Detect which cell encompasses the target text, then output its (X, Y) center coordinate. 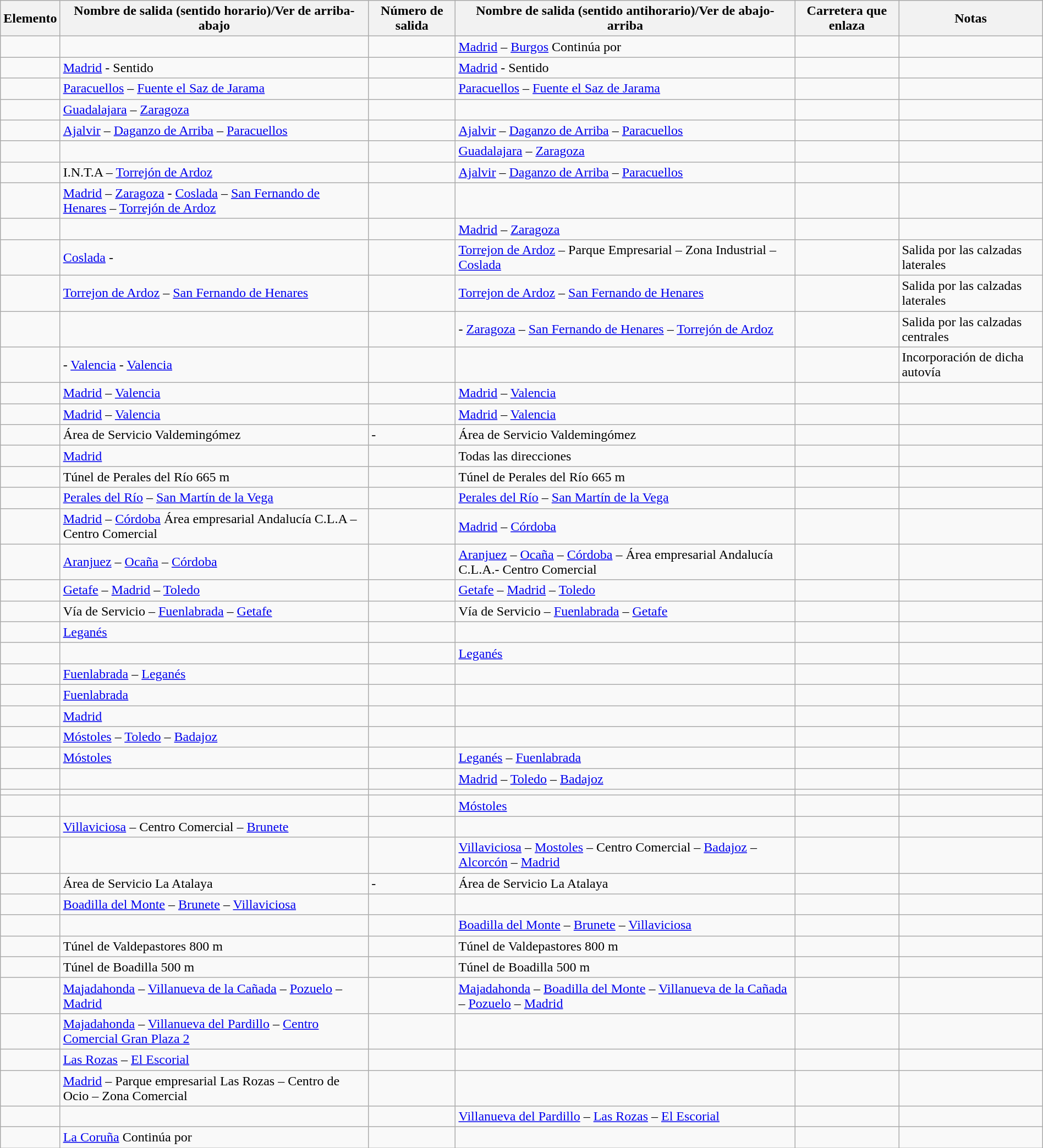
Madrid – Toledo – Badajoz (625, 779)
Coslada - (215, 257)
La Coruña Continúa por (215, 1138)
Madrid – Córdoba Área empresarial Andalucía C.L.A – Centro Comercial (215, 526)
- Zaragoza – San Fernando de Henares – Torrejón de Ardoz (625, 329)
Fuenlabrada – Leganés (215, 674)
Villaviciosa – Mostoles – Centro Comercial – Badajoz – Alcorcón – Madrid (625, 855)
Incorporación de dicha autovía (970, 365)
Móstoles – Toledo – Badajoz (215, 737)
Majadahonda – Villanueva de la Cañada – Pozuelo – Madrid (215, 996)
Majadahonda – Boadilla del Monte – Villanueva de la Cañada – Pozuelo – Madrid (625, 996)
Fuenlabrada (215, 695)
Salida por las calzadas centrales (970, 329)
Las Rozas – El Escorial (215, 1059)
Elemento (30, 19)
Villaviciosa – Centro Comercial – Brunete (215, 827)
Notas (970, 19)
Leganés – Fuenlabrada (625, 758)
Aranjuez – Ocaña – Córdoba (215, 562)
Número de salida (412, 19)
Nombre de salida (sentido antihorario)/Ver de abajo-arriba (625, 19)
I.N.T.A – Torrejón de Ardoz (215, 172)
Madrid – Córdoba (625, 526)
Torrejon de Ardoz – Parque Empresarial – Zona Industrial – Coslada (625, 257)
Majadahonda – Villanueva del Pardillo – Centro Comercial Gran Plaza 2 (215, 1031)
Aranjuez – Ocaña – Córdoba – Área empresarial Andalucía C.L.A.- Centro Comercial (625, 562)
Madrid – Burgos Continúa por (625, 47)
Nombre de salida (sentido horario)/Ver de arriba-abajo (215, 19)
- Valencia - Valencia (215, 365)
Villanueva del Pardillo – Las Rozas – El Escorial (625, 1117)
Madrid – Zaragoza (625, 229)
Carretera que enlaza (847, 19)
Todas las direcciones (625, 456)
Madrid – Zaragoza - Coslada – San Fernando de Henares – Torrejón de Ardoz (215, 200)
Madrid – Parque empresarial Las Rozas – Centro de Ocio – Zona Comercial (215, 1088)
